From the cell containing the given text, extract its center point as (X, Y) coordinate. 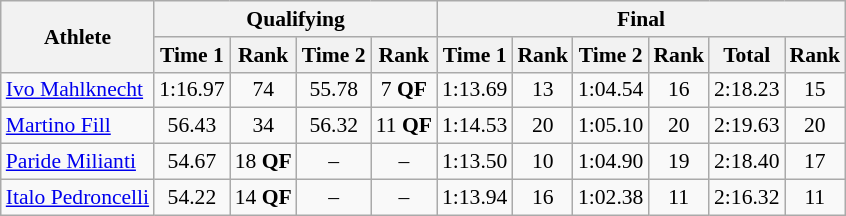
1:13.94 (474, 197)
Total (746, 55)
1:16.97 (192, 90)
1:04.90 (610, 162)
17 (814, 162)
Qualifying (296, 19)
18 QF (264, 162)
Martino Fill (78, 126)
15 (814, 90)
1:13.69 (474, 90)
1:05.10 (610, 126)
55.78 (334, 90)
1:13.50 (474, 162)
56.43 (192, 126)
Paride Milianti (78, 162)
1:14.53 (474, 126)
Italo Pedroncelli (78, 197)
2:16.32 (746, 197)
2:19.63 (746, 126)
74 (264, 90)
10 (542, 162)
2:18.23 (746, 90)
14 QF (264, 197)
2:18.40 (746, 162)
Athlete (78, 36)
19 (678, 162)
13 (542, 90)
34 (264, 126)
54.22 (192, 197)
1:04.54 (610, 90)
Ivo Mahlknecht (78, 90)
11 QF (404, 126)
Final (641, 19)
56.32 (334, 126)
1:02.38 (610, 197)
7 QF (404, 90)
54.67 (192, 162)
